Provide the [x, y] coordinate of the cell's center where the given text is located.  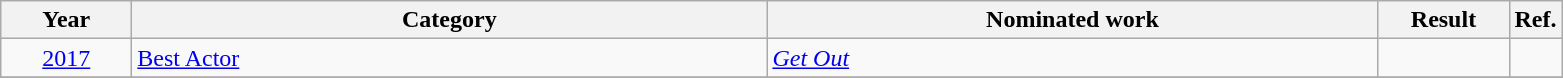
Best Actor [450, 58]
Nominated work [1072, 20]
Category [450, 20]
Year [66, 20]
2017 [66, 58]
Ref. [1536, 20]
Get Out [1072, 58]
Result [1444, 20]
